Extract the (x, y) coordinate from the center of the cell holding the provided text.  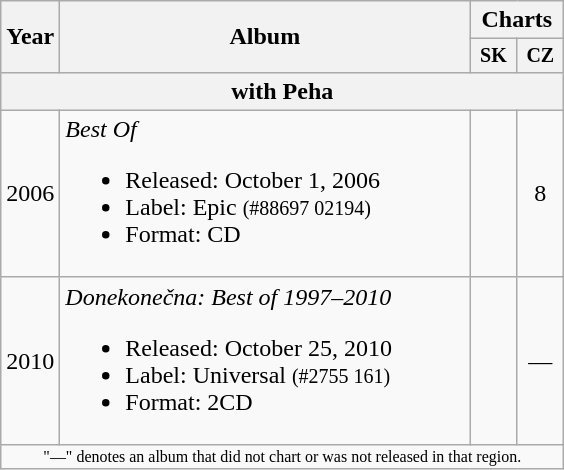
SK (494, 56)
8 (540, 194)
CZ (540, 56)
Album (265, 37)
"—" denotes an album that did not chart or was not released in that region. (282, 456)
Donekonečna: Best of 1997–2010Released: October 25, 2010Label: Universal (#2755 161)Format: 2CD (265, 360)
Year (30, 37)
with Peha (282, 91)
Best OfReleased: October 1, 2006Label: Epic (#88697 02194)Format: CD (265, 194)
2006 (30, 194)
Charts (517, 20)
— (540, 360)
2010 (30, 360)
